For the text-containing cell, return its midpoint in (x, y) coordinate format. 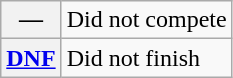
DNF (31, 58)
Did not compete (146, 20)
— (31, 20)
Did not finish (146, 58)
